Scan for the cell matching the given text and deliver its (x, y) coordinate at center. 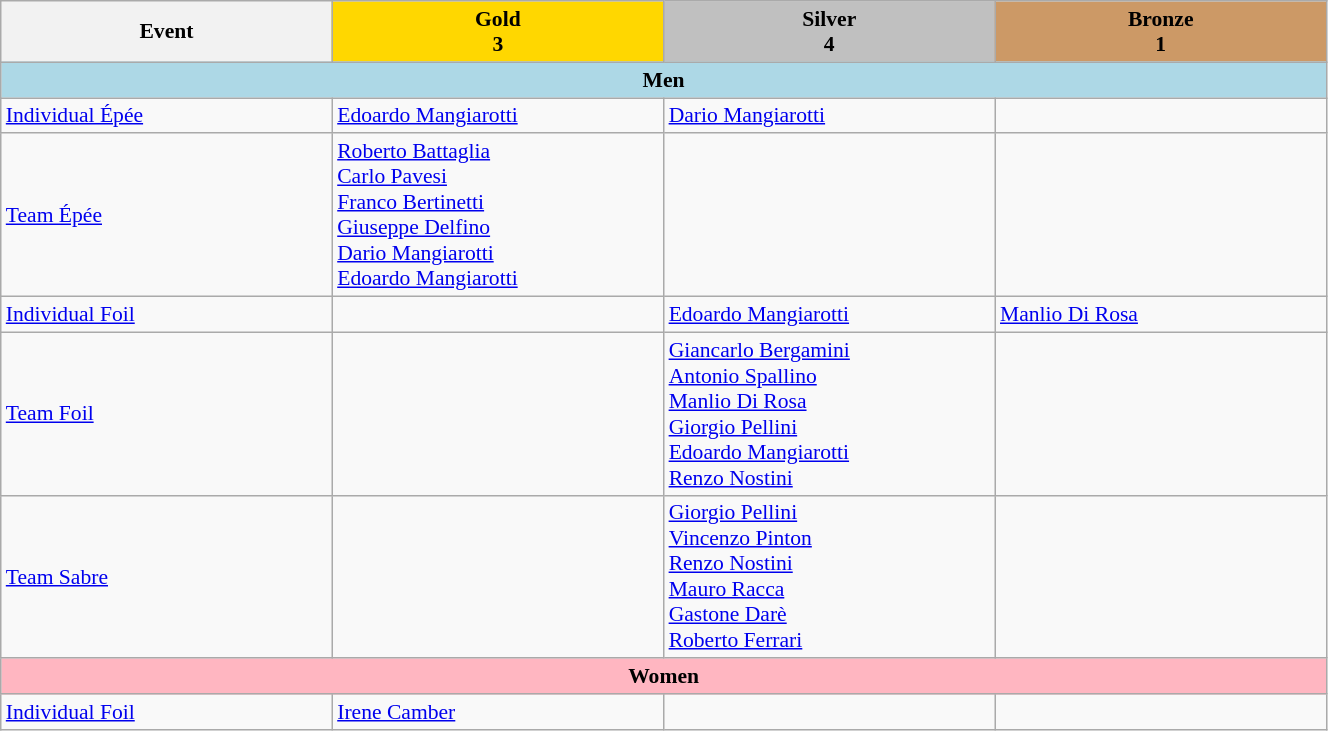
Gold3 (498, 32)
Men (664, 80)
Roberto BattagliaCarlo PavesiFranco BertinettiGiuseppe DelfinoDario MangiarottiEdoardo Mangiarotti (498, 216)
Irene Camber (498, 712)
Manlio Di Rosa (1160, 315)
Dario Mangiarotti (830, 116)
Event (166, 32)
Giancarlo BergaminiAntonio SpallinoManlio Di RosaGiorgio PelliniEdoardo MangiarottiRenzo Nostini (830, 414)
Team Sabre (166, 576)
Giorgio PelliniVincenzo PintonRenzo NostiniMauro RaccaGastone DarèRoberto Ferrari (830, 576)
Women (664, 677)
Team Épée (166, 216)
Silver4 (830, 32)
Bronze1 (1160, 32)
Team Foil (166, 414)
Individual Épée (166, 116)
